Output the [x, y] coordinate of the center of the cell containing the given text.  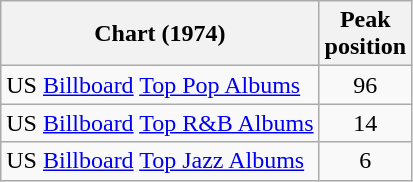
Chart (1974) [160, 34]
US Billboard Top Jazz Albums [160, 161]
96 [365, 85]
14 [365, 123]
Peakposition [365, 34]
US Billboard Top R&B Albums [160, 123]
US Billboard Top Pop Albums [160, 85]
6 [365, 161]
